Search for the cell housing the specified text and yield its [X, Y] center coordinate. 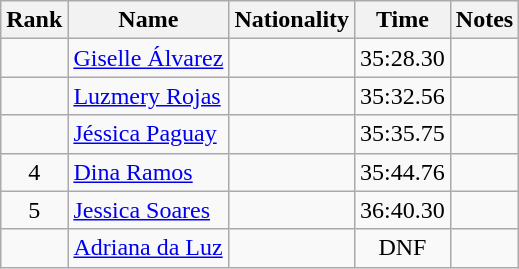
5 [34, 210]
Giselle Álvarez [148, 58]
35:44.76 [403, 172]
DNF [403, 248]
35:28.30 [403, 58]
Nationality [292, 20]
Adriana da Luz [148, 248]
Dina Ramos [148, 172]
35:32.56 [403, 96]
Notes [484, 20]
36:40.30 [403, 210]
Rank [34, 20]
Name [148, 20]
4 [34, 172]
35:35.75 [403, 134]
Jéssica Paguay [148, 134]
Luzmery Rojas [148, 96]
Time [403, 20]
Jessica Soares [148, 210]
